Detect which cell encompasses the target text, then output its (X, Y) center coordinate. 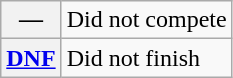
Did not compete (146, 20)
DNF (31, 58)
Did not finish (146, 58)
— (31, 20)
